Detect which cell encompasses the target text, then output its [x, y] center coordinate. 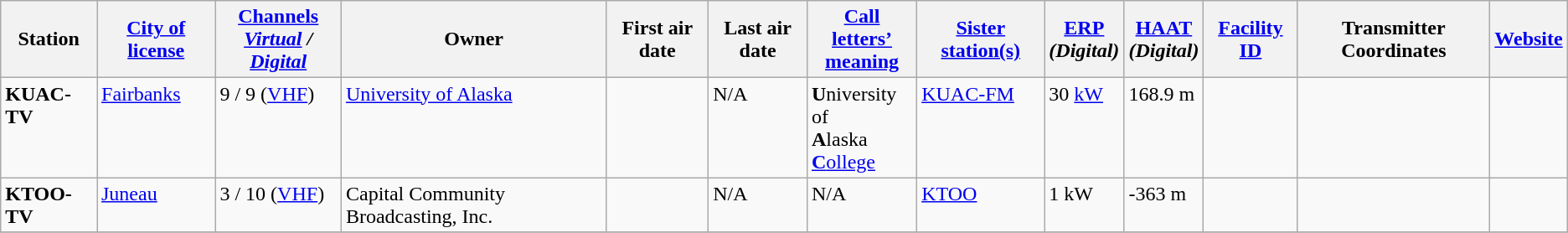
ERP(Digital) [1084, 39]
First air date [658, 39]
9 / 9 (VHF) [278, 127]
KUAC-FM [981, 127]
30 kW [1084, 127]
Station [49, 39]
Website [1529, 39]
Fairbanks [156, 127]
Last air date [758, 39]
KTOO [981, 205]
Facility ID [1251, 39]
KTOO-TV [49, 205]
Transmitter Coordinates [1394, 39]
1 kW [1084, 205]
-363 m [1164, 205]
Capital Community Broadcasting, Inc. [473, 205]
3 / 10 (VHF) [278, 205]
KUAC-TV [49, 127]
168.9 m [1164, 127]
Juneau [156, 205]
Owner [473, 39]
ChannelsVirtual / Digital [278, 39]
City of license [156, 39]
HAAT(Digital) [1164, 39]
Call letters’meaning [861, 39]
University of Alaska [473, 127]
University ofAlaskaCollege [861, 127]
Sister station(s) [981, 39]
